Extract the [X, Y] coordinate from the center of the cell holding the provided text.  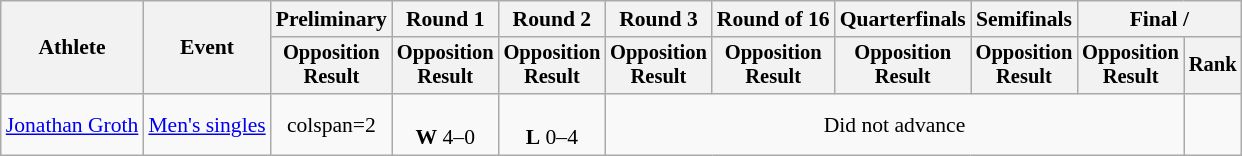
Athlete [72, 48]
Preliminary [332, 19]
Men's singles [206, 124]
L 0–4 [552, 124]
Jonathan Groth [72, 124]
Quarterfinals [903, 19]
Round 2 [552, 19]
colspan=2 [332, 124]
Round 3 [658, 19]
Final / [1159, 19]
W 4–0 [446, 124]
Round 1 [446, 19]
Round of 16 [774, 19]
Event [206, 48]
Semifinals [1024, 19]
Rank [1213, 66]
Did not advance [894, 124]
